Search for the cell housing the specified text and yield its (x, y) center coordinate. 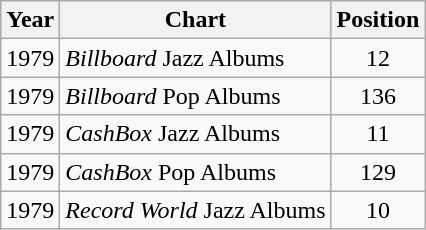
Billboard Pop Albums (196, 96)
136 (378, 96)
Year (30, 20)
Record World Jazz Albums (196, 210)
11 (378, 134)
129 (378, 172)
CashBox Pop Albums (196, 172)
CashBox Jazz Albums (196, 134)
10 (378, 210)
Position (378, 20)
Billboard Jazz Albums (196, 58)
Chart (196, 20)
12 (378, 58)
